Identify which cell holds the provided text, then report its (X, Y) central coordinate. 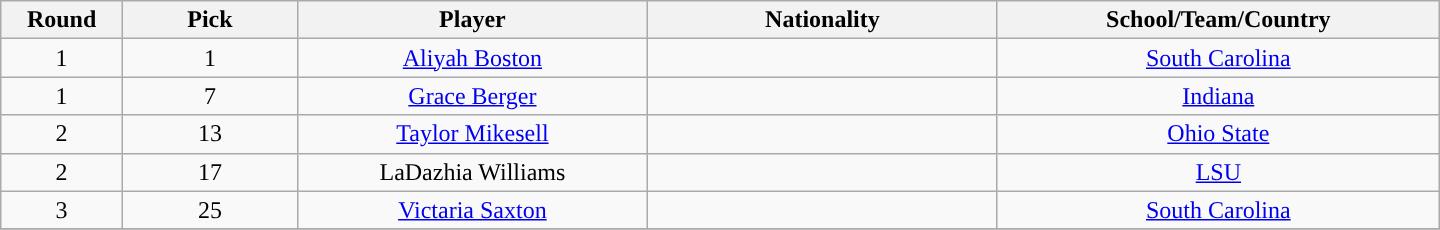
13 (210, 134)
LSU (1218, 172)
Grace Berger (472, 96)
Player (472, 20)
Nationality (822, 20)
Taylor Mikesell (472, 134)
17 (210, 172)
Victaria Saxton (472, 210)
3 (62, 210)
25 (210, 210)
School/Team/Country (1218, 20)
7 (210, 96)
Pick (210, 20)
Round (62, 20)
LaDazhia Williams (472, 172)
Indiana (1218, 96)
Ohio State (1218, 134)
Aliyah Boston (472, 58)
